Provide the (X, Y) coordinate of the cell's center where the given text is located.  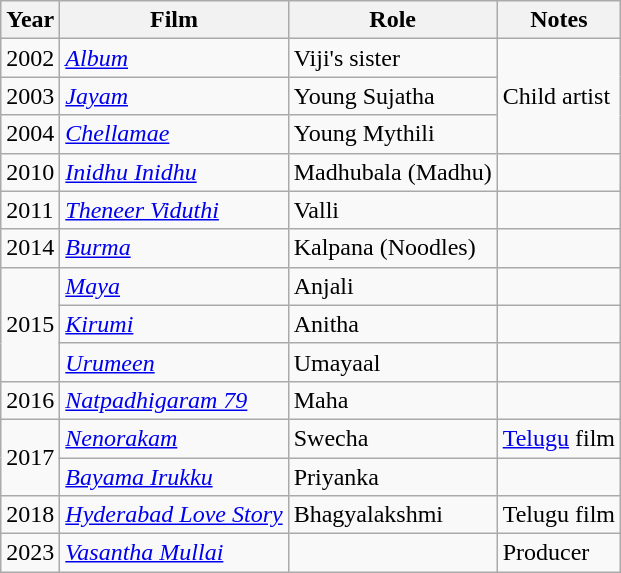
Maha (392, 400)
2004 (30, 134)
Anjali (392, 286)
Maya (174, 286)
Swecha (392, 438)
Bayama Irukku (174, 477)
Nenorakam (174, 438)
2023 (30, 553)
Kirumi (174, 324)
Burma (174, 248)
Anitha (392, 324)
Role (392, 20)
Chellamae (174, 134)
2018 (30, 515)
Notes (558, 20)
Vasantha Mullai (174, 553)
Madhubala (Madhu) (392, 172)
Viji's sister (392, 58)
Inidhu Inidhu (174, 172)
Jayam (174, 96)
Album (174, 58)
Film (174, 20)
2017 (30, 457)
Urumeen (174, 362)
Valli (392, 210)
2016 (30, 400)
Young Sujatha (392, 96)
2010 (30, 172)
Young Mythili (392, 134)
Bhagyalakshmi (392, 515)
Child artist (558, 96)
2002 (30, 58)
2014 (30, 248)
Kalpana (Noodles) (392, 248)
2003 (30, 96)
Priyanka (392, 477)
Natpadhigaram 79 (174, 400)
Hyderabad Love Story (174, 515)
Producer (558, 553)
Year (30, 20)
2015 (30, 324)
Umayaal (392, 362)
Theneer Viduthi (174, 210)
2011 (30, 210)
